Provide the [X, Y] coordinate of the cell's center where the given text is located.  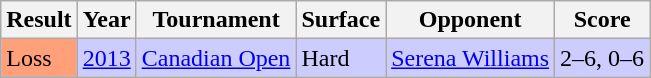
Tournament [216, 20]
2013 [106, 58]
Score [602, 20]
Year [106, 20]
2–6, 0–6 [602, 58]
Result [39, 20]
Surface [341, 20]
Loss [39, 58]
Canadian Open [216, 58]
Hard [341, 58]
Serena Williams [470, 58]
Opponent [470, 20]
